Return (x, y) of the center of cell containing provided text 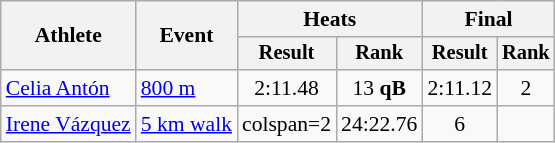
Celia Antón (68, 88)
6 (460, 124)
2:11.12 (460, 88)
800 m (186, 88)
24:22.76 (379, 124)
2:11.48 (286, 88)
Athlete (68, 36)
5 km walk (186, 124)
Event (186, 36)
Final (488, 19)
13 qB (379, 88)
Heats (330, 19)
colspan=2 (286, 124)
Irene Vázquez (68, 124)
2 (526, 88)
